Search for the cell housing the specified text and yield its (x, y) center coordinate. 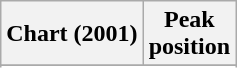
Chart (2001) (72, 34)
Peak position (189, 34)
